Search for the cell housing the specified text and yield its [X, Y] center coordinate. 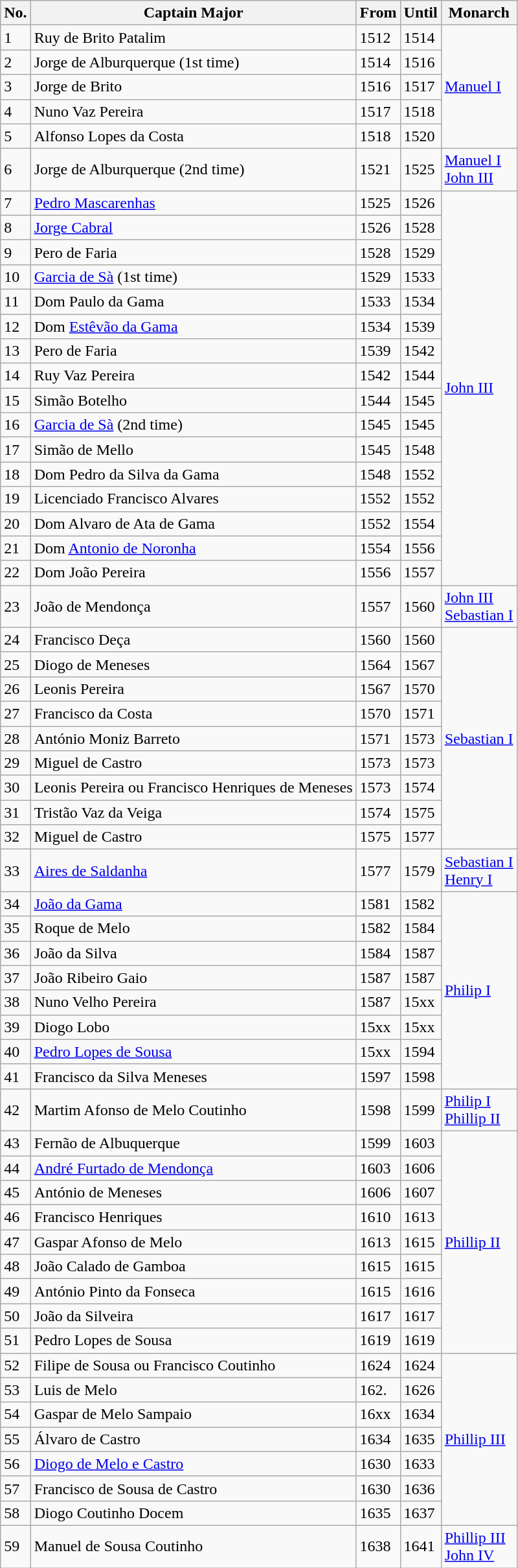
1579 [421, 871]
27 [16, 713]
1610 [378, 1217]
Nuno Velho Pereira [193, 1002]
Jorge de Alburquerque (2nd time) [193, 170]
36 [16, 953]
1581 [378, 904]
1626 [421, 1390]
3 [16, 87]
João Calado de Gamboa [193, 1267]
Filipe de Sousa ou Francisco Coutinho [193, 1365]
John III [479, 387]
Jorge de Alburquerque (1st time) [193, 62]
Captain Major [193, 13]
João Ribeiro Gaio [193, 978]
1520 [421, 136]
53 [16, 1390]
1641 [421, 1546]
14 [16, 376]
João da Silveira [193, 1316]
Phillip IIIJohn IV [479, 1546]
Francisco da Costa [193, 713]
35 [16, 928]
Jorge de Brito [193, 87]
From [378, 13]
1521 [378, 170]
33 [16, 871]
1512 [378, 38]
Diogo de Meneses [193, 664]
Ruy de Brito Patalim [193, 38]
42 [16, 1109]
47 [16, 1242]
34 [16, 904]
Dom Alvaro de Ata de Gama [193, 524]
António Pinto da Fonseca [193, 1291]
Francisco Henriques [193, 1217]
15 [16, 400]
Aires de Saldanha [193, 871]
André Furtado de Mendonça [193, 1168]
Phillip III [479, 1439]
44 [16, 1168]
162. [378, 1390]
Dom Estêvão da Gama [193, 326]
Francisco da Silva Meneses [193, 1076]
João da Gama [193, 904]
11 [16, 301]
25 [16, 664]
51 [16, 1341]
Philip I [479, 990]
8 [16, 227]
Ruy Vaz Pereira [193, 376]
Dom Pedro da Silva da Gama [193, 474]
56 [16, 1464]
40 [16, 1052]
Sebastian I [479, 739]
Martim Afonso de Melo Coutinho [193, 1109]
Licenciado Francisco Alvares [193, 499]
1616 [421, 1291]
48 [16, 1267]
Manuel IJohn III [479, 170]
Tristão Vaz da Veiga [193, 813]
Francisco Deça [193, 640]
Manuel de Sousa Coutinho [193, 1546]
Francisco de Sousa de Castro [193, 1488]
26 [16, 689]
António de Meneses [193, 1193]
55 [16, 1439]
Diogo Coutinho Docem [193, 1513]
Roque de Melo [193, 928]
41 [16, 1076]
Álvaro de Castro [193, 1439]
59 [16, 1546]
45 [16, 1193]
1633 [421, 1464]
23 [16, 606]
32 [16, 837]
1638 [378, 1546]
2 [16, 62]
Diogo Lobo [193, 1027]
Manuel I [479, 87]
19 [16, 499]
12 [16, 326]
10 [16, 277]
Luis de Melo [193, 1390]
1597 [378, 1076]
24 [16, 640]
Dom João Pereira [193, 573]
18 [16, 474]
Philip IPhillip II [479, 1109]
Monarch [479, 13]
20 [16, 524]
Dom Antonio de Noronha [193, 548]
13 [16, 351]
46 [16, 1217]
6 [16, 170]
António Moniz Barreto [193, 738]
38 [16, 1002]
1564 [378, 664]
No. [16, 13]
Gaspar Afonso de Melo [193, 1242]
Garcia de Sà (1st time) [193, 277]
João da Silva [193, 953]
1 [16, 38]
28 [16, 738]
21 [16, 548]
Until [421, 13]
Sebastian IHenry I [479, 871]
5 [16, 136]
31 [16, 813]
Simão Botelho [193, 400]
17 [16, 450]
Jorge Cabral [193, 227]
29 [16, 763]
1594 [421, 1052]
4 [16, 111]
58 [16, 1513]
9 [16, 252]
Leonis Pereira [193, 689]
Simão de Mello [193, 450]
Pedro Mascarenhas [193, 203]
52 [16, 1365]
Phillip II [479, 1241]
49 [16, 1291]
50 [16, 1316]
39 [16, 1027]
Fernão de Albuquerque [193, 1143]
Diogo de Melo e Castro [193, 1464]
1637 [421, 1513]
7 [16, 203]
Leonis Pereira ou Francisco Henriques de Meneses [193, 788]
Alfonso Lopes da Costa [193, 136]
John IIISebastian I [479, 606]
16xx [378, 1414]
Nuno Vaz Pereira [193, 111]
54 [16, 1414]
João de Mendonça [193, 606]
Dom Paulo da Gama [193, 301]
30 [16, 788]
1607 [421, 1193]
16 [16, 425]
22 [16, 573]
Garcia de Sà (2nd time) [193, 425]
Gaspar de Melo Sampaio [193, 1414]
1636 [421, 1488]
43 [16, 1143]
57 [16, 1488]
37 [16, 978]
